Locate the cell with the specified text and output its [x, y] center coordinate. 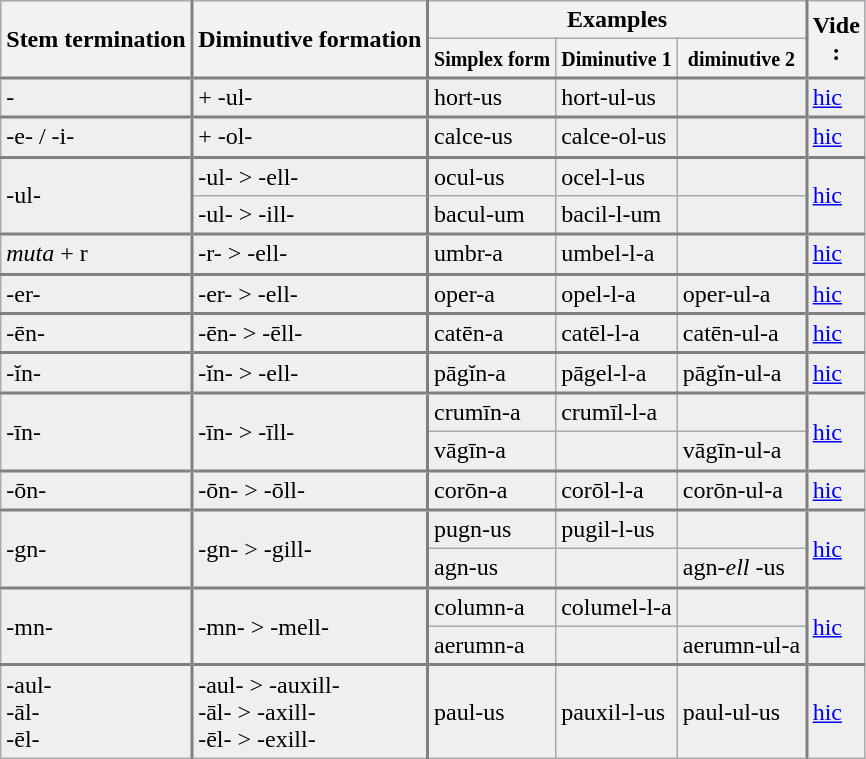
oper-a [492, 294]
column-a [492, 606]
- [96, 98]
catēl-l-a [617, 334]
-mn- > -mell- [310, 626]
hort-ul-us [617, 98]
paul-ul-us [742, 712]
-gn- [96, 549]
-īn- > -īll- [310, 432]
agn-us [492, 568]
-īn- [96, 432]
ocel-l-us [617, 176]
-mn- [96, 626]
paul-us [492, 712]
corōn-ul-a [742, 490]
opel-l-a [617, 294]
-ul- [96, 196]
Vide : [836, 40]
pāgĭn-ul-a [742, 373]
calce-us [492, 137]
corōn-a [492, 490]
crumīl-l-a [617, 412]
diminutive 2 [742, 58]
columel-l-a [617, 606]
pauxil-l-us [617, 712]
hort-us [492, 98]
-ēn- [96, 334]
vāgīn-a [492, 450]
aerumn-a [492, 646]
-aul- > -auxill--āl- > -axill--ēl- > -exill- [310, 712]
-ul- > -ell- [310, 176]
-e- / -i- [96, 137]
-ĭn- > -ell- [310, 373]
-gn- > -gill- [310, 549]
Diminutive formation [310, 40]
catēn-a [492, 334]
pāgĭn-a [492, 373]
Stem termination [96, 40]
+ -ul- [310, 98]
-er- > -ell- [310, 294]
Diminutive 1 [617, 58]
oper-ul-a [742, 294]
-ēn- > -ēll- [310, 334]
Examples [618, 20]
crumīn-a [492, 412]
pugn-us [492, 530]
aerumn-ul-a [742, 646]
vāgīn-ul-a [742, 450]
pāgel-l-a [617, 373]
-er- [96, 294]
-ōn- > -ōll- [310, 490]
umbr-a [492, 254]
-ul- > -ill- [310, 216]
bacul-um [492, 216]
-ĭn- [96, 373]
-r- > -ell- [310, 254]
+ -ol- [310, 137]
muta + r [96, 254]
ocul-us [492, 176]
bacil-l-um [617, 216]
agn-ell -us [742, 568]
catēn-ul-a [742, 334]
pugil-l-us [617, 530]
umbel-l-a [617, 254]
corōl-l-a [617, 490]
Simplex form [492, 58]
-aul--āl--ēl- [96, 712]
calce-ol-us [617, 137]
-ōn- [96, 490]
